Find where the given text appears and provide that cell's center as [x, y] coordinate. 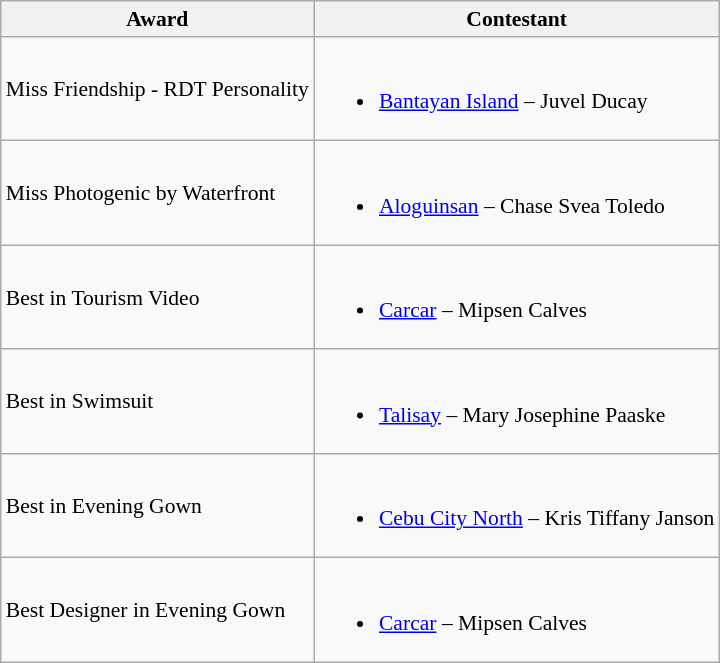
Best in Swimsuit [158, 402]
Talisay – Mary Josephine Paaske [517, 402]
Best Designer in Evening Gown [158, 610]
Bantayan Island – Juvel Ducay [517, 89]
Miss Photogenic by Waterfront [158, 193]
Contestant [517, 19]
Award [158, 19]
Best in Evening Gown [158, 506]
Miss Friendship - RDT Personality [158, 89]
Cebu City North – Kris Tiffany Janson [517, 506]
Aloguinsan – Chase Svea Toledo [517, 193]
Best in Tourism Video [158, 297]
